Provide the (X, Y) coordinate of the cell's center where the given text is located.  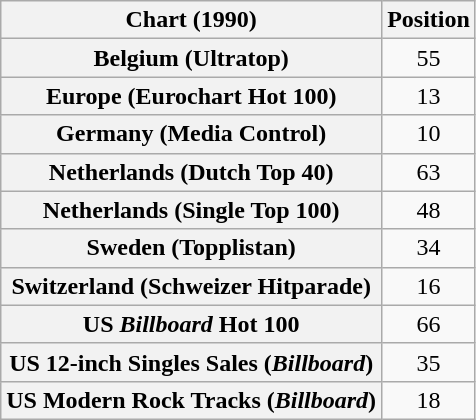
Netherlands (Single Top 100) (192, 210)
Switzerland (Schweizer Hitparade) (192, 286)
Chart (1990) (192, 20)
48 (429, 210)
Europe (Eurochart Hot 100) (192, 96)
US Modern Rock Tracks (Billboard) (192, 400)
Belgium (Ultratop) (192, 58)
16 (429, 286)
66 (429, 324)
55 (429, 58)
35 (429, 362)
18 (429, 400)
13 (429, 96)
Netherlands (Dutch Top 40) (192, 172)
34 (429, 248)
Germany (Media Control) (192, 134)
US 12-inch Singles Sales (Billboard) (192, 362)
Sweden (Topplistan) (192, 248)
63 (429, 172)
Position (429, 20)
US Billboard Hot 100 (192, 324)
10 (429, 134)
